Determine the (X, Y) coordinate at the center of the cell enclosing the given text.  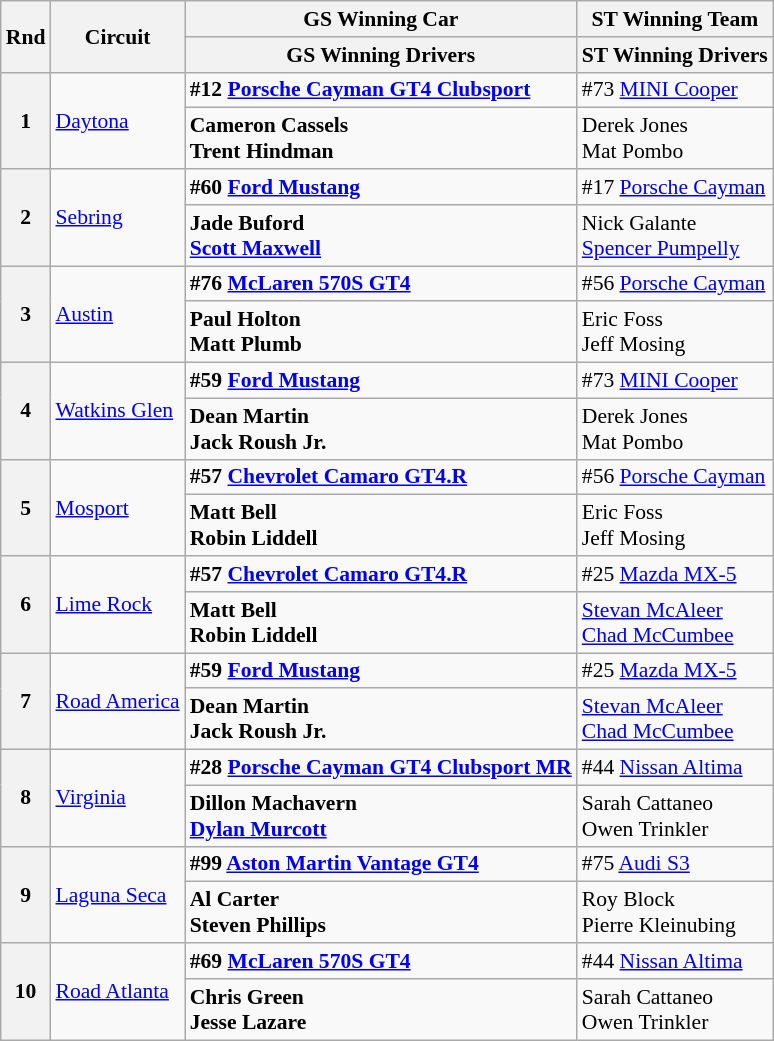
Watkins Glen (117, 412)
Laguna Seca (117, 894)
ST Winning Team (675, 19)
7 (26, 702)
#99 Aston Martin Vantage GT4 (381, 864)
9 (26, 894)
Mosport (117, 508)
3 (26, 314)
GS Winning Car (381, 19)
Jade Buford Scott Maxwell (381, 236)
#60 Ford Mustang (381, 187)
8 (26, 798)
4 (26, 412)
1 (26, 120)
Al Carter Steven Phillips (381, 912)
Nick Galante Spencer Pumpelly (675, 236)
5 (26, 508)
Austin (117, 314)
Cameron Cassels Trent Hindman (381, 138)
Paul Holton Matt Plumb (381, 332)
#28 Porsche Cayman GT4 Clubsport MR (381, 768)
#69 McLaren 570S GT4 (381, 961)
Virginia (117, 798)
ST Winning Drivers (675, 55)
6 (26, 604)
Sebring (117, 218)
Lime Rock (117, 604)
Daytona (117, 120)
Chris Green Jesse Lazare (381, 1010)
Dillon Machavern Dylan Murcott (381, 816)
#12 Porsche Cayman GT4 Clubsport (381, 90)
Road Atlanta (117, 992)
Road America (117, 702)
Circuit (117, 36)
2 (26, 218)
Rnd (26, 36)
10 (26, 992)
Roy Block Pierre Kleinubing (675, 912)
#17 Porsche Cayman (675, 187)
GS Winning Drivers (381, 55)
#76 McLaren 570S GT4 (381, 284)
#75 Audi S3 (675, 864)
